Capture the cell that displays the provided text and extract its [X, Y] central coordinate. 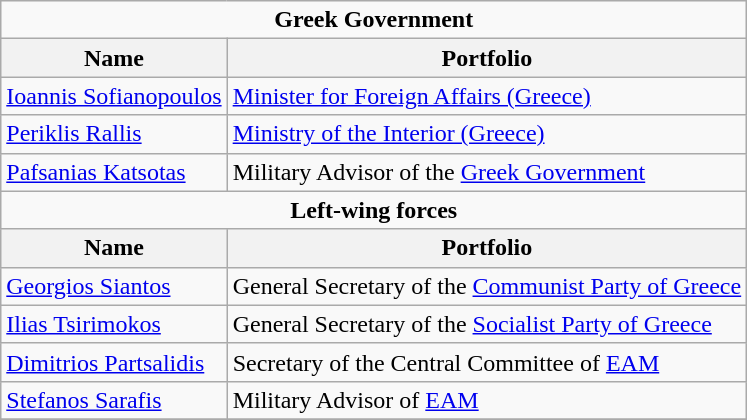
Dimitrios Partsalidis [114, 362]
Military Advisor of EAM [487, 400]
Ministry of the Interior (Greece) [487, 134]
Greek Government [374, 20]
Secretary of the Central Committee of EAM [487, 362]
Stefanos Sarafis [114, 400]
Georgios Siantos [114, 286]
Periklis Rallis [114, 134]
General Secretary of the Communist Party of Greece [487, 286]
Ilias Tsirimokos [114, 324]
Military Advisor of the Greek Government [487, 172]
Pafsanias Katsotas [114, 172]
Ioannis Sofianopoulos [114, 96]
Minister for Foreign Affairs (Greece) [487, 96]
General Secretary of the Socialist Party of Greece [487, 324]
Left-wing forces [374, 210]
